Extract the [x, y] coordinate from the center of the cell holding the provided text.  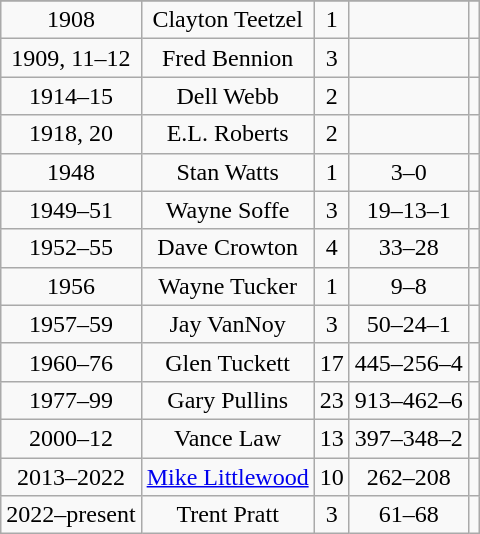
1952–55 [71, 248]
4 [332, 248]
3–0 [408, 172]
Fred Bennion [228, 58]
1918, 20 [71, 134]
13 [332, 438]
262–208 [408, 477]
2013–2022 [71, 477]
1948 [71, 172]
Wayne Soffe [228, 210]
23 [332, 400]
Glen Tuckett [228, 362]
Wayne Tucker [228, 286]
50–24–1 [408, 324]
Mike Littlewood [228, 477]
Dave Crowton [228, 248]
1908 [71, 20]
Vance Law [228, 438]
Stan Watts [228, 172]
1949–51 [71, 210]
E.L. Roberts [228, 134]
1909, 11–12 [71, 58]
33–28 [408, 248]
Clayton Teetzel [228, 20]
2022–present [71, 515]
1957–59 [71, 324]
Gary Pullins [228, 400]
10 [332, 477]
1977–99 [71, 400]
Jay VanNoy [228, 324]
1914–15 [71, 96]
1960–76 [71, 362]
397–348–2 [408, 438]
913–462–6 [408, 400]
17 [332, 362]
19–13–1 [408, 210]
61–68 [408, 515]
1956 [71, 286]
Trent Pratt [228, 515]
2000–12 [71, 438]
445–256–4 [408, 362]
Dell Webb [228, 96]
9–8 [408, 286]
